Provide the [x, y] coordinate of the cell's center where the given text is located.  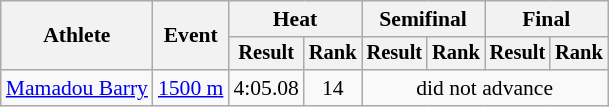
Athlete [77, 36]
14 [333, 88]
4:05.08 [266, 88]
Final [546, 19]
Event [190, 36]
Mamadou Barry [77, 88]
Heat [294, 19]
1500 m [190, 88]
did not advance [485, 88]
Semifinal [424, 19]
